Capture the cell that displays the provided text and extract its [X, Y] central coordinate. 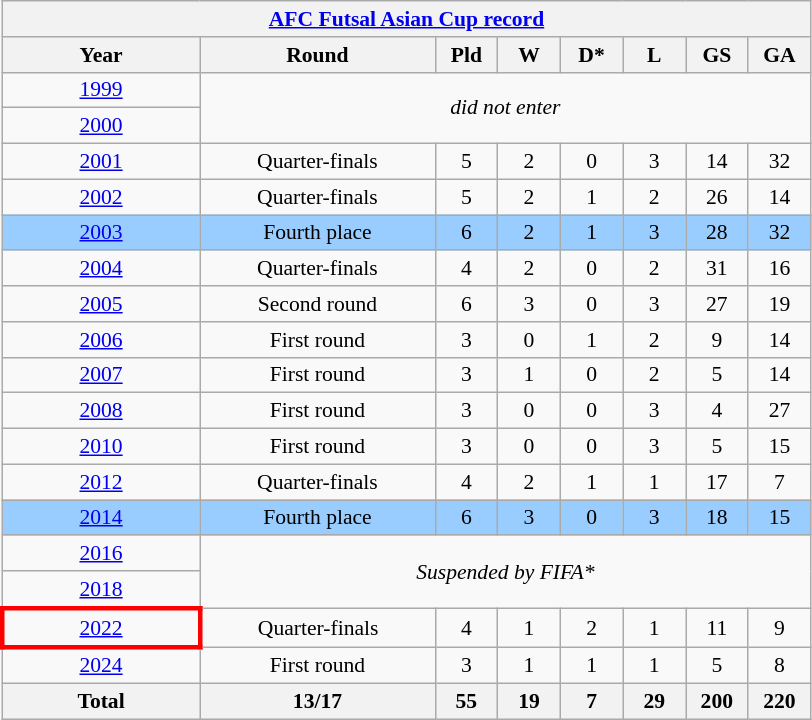
18 [718, 518]
29 [654, 702]
2010 [101, 447]
2002 [101, 197]
2008 [101, 411]
17 [718, 482]
200 [718, 702]
1999 [101, 90]
13/17 [318, 702]
11 [718, 628]
2000 [101, 126]
W [530, 55]
2014 [101, 518]
Round [318, 55]
55 [466, 702]
Year [101, 55]
2005 [101, 304]
Pld [466, 55]
31 [718, 269]
8 [780, 666]
26 [718, 197]
did not enter [506, 108]
2003 [101, 233]
28 [718, 233]
2024 [101, 666]
2018 [101, 590]
2004 [101, 269]
AFC Futsal Asian Cup record [406, 19]
2016 [101, 554]
2006 [101, 340]
220 [780, 702]
D* [592, 55]
Suspended by FIFA* [506, 572]
2022 [101, 628]
2012 [101, 482]
2001 [101, 162]
16 [780, 269]
Total [101, 702]
L [654, 55]
GS [718, 55]
2007 [101, 375]
Second round [318, 304]
GA [780, 55]
